Output the [x, y] coordinate of the center of the cell containing the given text.  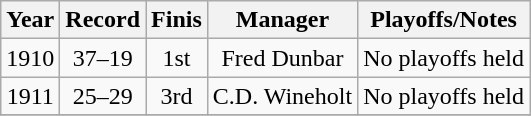
1911 [30, 96]
25–29 [103, 96]
3rd [177, 96]
1st [177, 58]
Finis [177, 20]
37–19 [103, 58]
Record [103, 20]
Manager [282, 20]
1910 [30, 58]
C.D. Wineholt [282, 96]
Year [30, 20]
Playoffs/Notes [444, 20]
Fred Dunbar [282, 58]
